Scan for the cell matching the given text and deliver its (X, Y) coordinate at center. 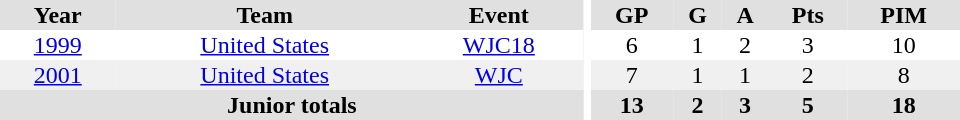
Junior totals (292, 105)
WJC (499, 75)
7 (632, 75)
WJC18 (499, 45)
Team (265, 15)
8 (904, 75)
5 (808, 105)
1999 (58, 45)
PIM (904, 15)
Pts (808, 15)
13 (632, 105)
2001 (58, 75)
G (698, 15)
Event (499, 15)
6 (632, 45)
10 (904, 45)
A (745, 15)
Year (58, 15)
GP (632, 15)
18 (904, 105)
